Find where the given text appears and provide that cell's center as (x, y) coordinate. 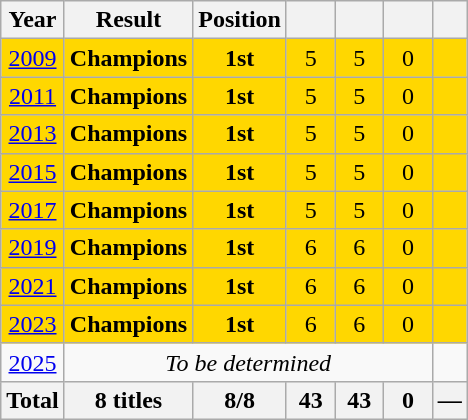
— (450, 400)
8 titles (128, 400)
8/8 (240, 400)
2023 (33, 324)
Position (240, 20)
2019 (33, 248)
2021 (33, 286)
2015 (33, 172)
2011 (33, 96)
2017 (33, 210)
2009 (33, 58)
To be determined (248, 362)
2013 (33, 134)
Total (33, 400)
Year (33, 20)
2025 (33, 362)
Result (128, 20)
